Locate the cell with the specified text and output its (X, Y) center coordinate. 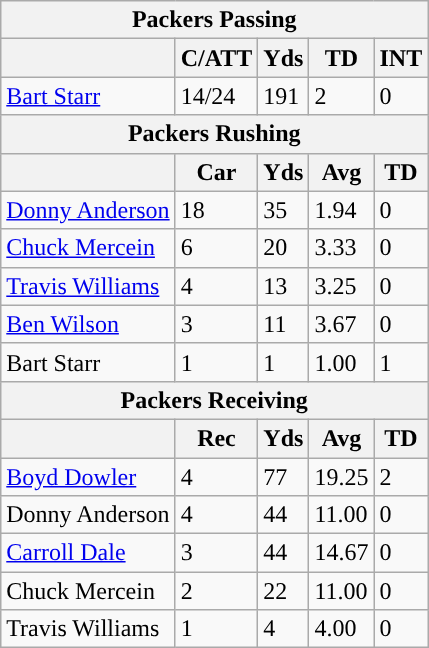
6 (216, 248)
3.25 (342, 286)
3.67 (342, 324)
77 (284, 477)
Ben Wilson (88, 324)
19.25 (342, 477)
35 (284, 210)
4.00 (342, 629)
Boyd Dowler (88, 477)
Car (216, 172)
Rec (216, 438)
14.67 (342, 553)
191 (284, 96)
C/ATT (216, 58)
11 (284, 324)
20 (284, 248)
Packers Rushing (214, 134)
1.00 (342, 362)
Packers Passing (214, 20)
14/24 (216, 96)
1.94 (342, 210)
INT (401, 58)
Carroll Dale (88, 553)
18 (216, 210)
13 (284, 286)
Packers Receiving (214, 400)
22 (284, 591)
3.33 (342, 248)
